Determine the (X, Y) coordinate at the center of the cell enclosing the given text.  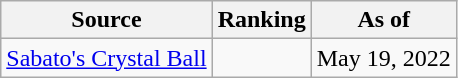
As of (384, 20)
May 19, 2022 (384, 58)
Sabato's Crystal Ball (106, 58)
Ranking (262, 20)
Source (106, 20)
